Return [x, y] of the center of cell containing provided text 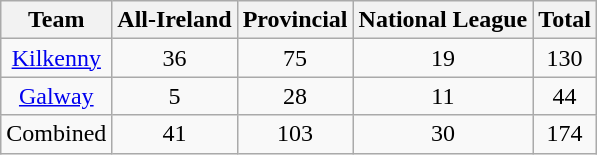
103 [295, 134]
National League [443, 20]
174 [565, 134]
36 [174, 58]
5 [174, 96]
11 [443, 96]
19 [443, 58]
75 [295, 58]
Galway [56, 96]
All-Ireland [174, 20]
Provincial [295, 20]
30 [443, 134]
Kilkenny [56, 58]
Team [56, 20]
41 [174, 134]
28 [295, 96]
44 [565, 96]
Combined [56, 134]
Total [565, 20]
130 [565, 58]
